Find where the given text appears and provide that cell's center as [X, Y] coordinate. 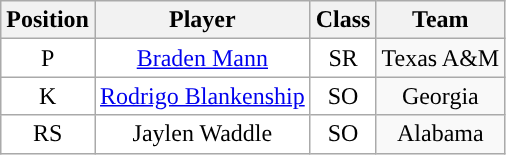
Georgia [440, 96]
Braden Mann [202, 58]
Rodrigo Blankenship [202, 96]
Position [48, 20]
Texas A&M [440, 58]
Jaylen Waddle [202, 134]
P [48, 58]
RS [48, 134]
K [48, 96]
Alabama [440, 134]
Team [440, 20]
SR [343, 58]
Player [202, 20]
Class [343, 20]
